Scan for the cell matching the given text and deliver its (X, Y) coordinate at center. 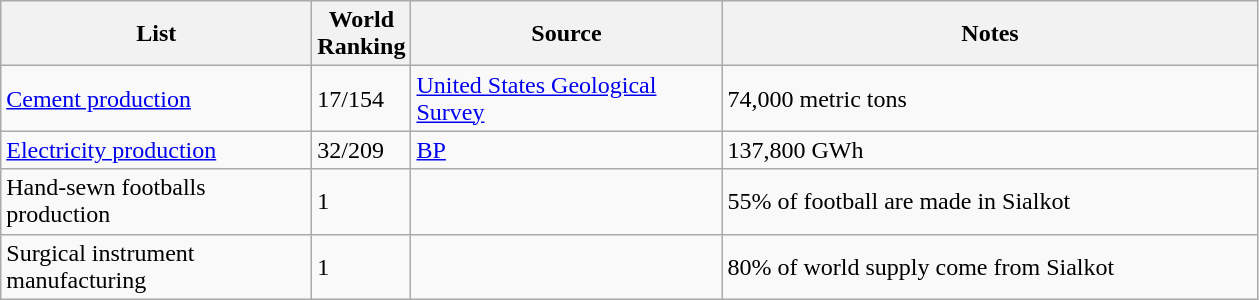
137,800 GWh (990, 150)
BP (566, 150)
32/209 (362, 150)
Cement production (156, 98)
Hand-sewn footballs production (156, 202)
Notes (990, 34)
World Ranking (362, 34)
Surgical instrument manufacturing (156, 266)
List (156, 34)
Electricity production (156, 150)
80% of world supply come from Sialkot (990, 266)
Source (566, 34)
55% of football are made in Sialkot (990, 202)
17/154 (362, 98)
United States Geological Survey (566, 98)
74,000 metric tons (990, 98)
